Return the [X, Y] coordinate for the center point of the cell that contains the specified text.  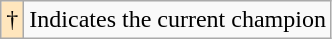
Indicates the current champion [178, 20]
† [12, 20]
